Locate the cell with the specified text and output its (x, y) center coordinate. 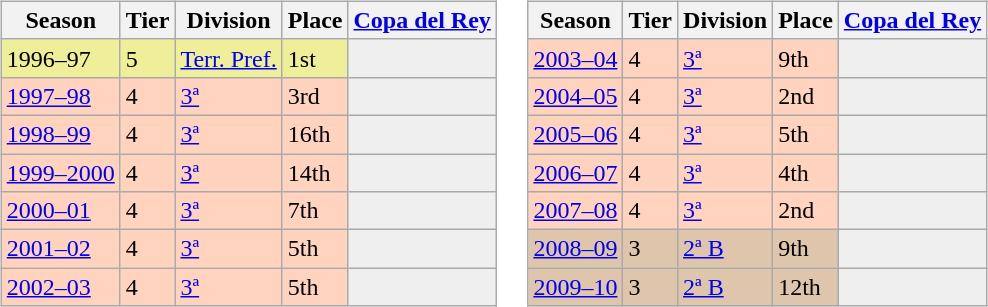
4th (806, 173)
Terr. Pref. (228, 58)
1998–99 (60, 134)
2003–04 (576, 58)
1999–2000 (60, 173)
1997–98 (60, 96)
2005–06 (576, 134)
1st (315, 58)
16th (315, 134)
5 (148, 58)
2001–02 (60, 249)
2000–01 (60, 211)
2006–07 (576, 173)
2004–05 (576, 96)
2008–09 (576, 249)
3rd (315, 96)
1996–97 (60, 58)
2007–08 (576, 211)
14th (315, 173)
2009–10 (576, 287)
7th (315, 211)
12th (806, 287)
2002–03 (60, 287)
